Detect which cell encompasses the target text, then output its (x, y) center coordinate. 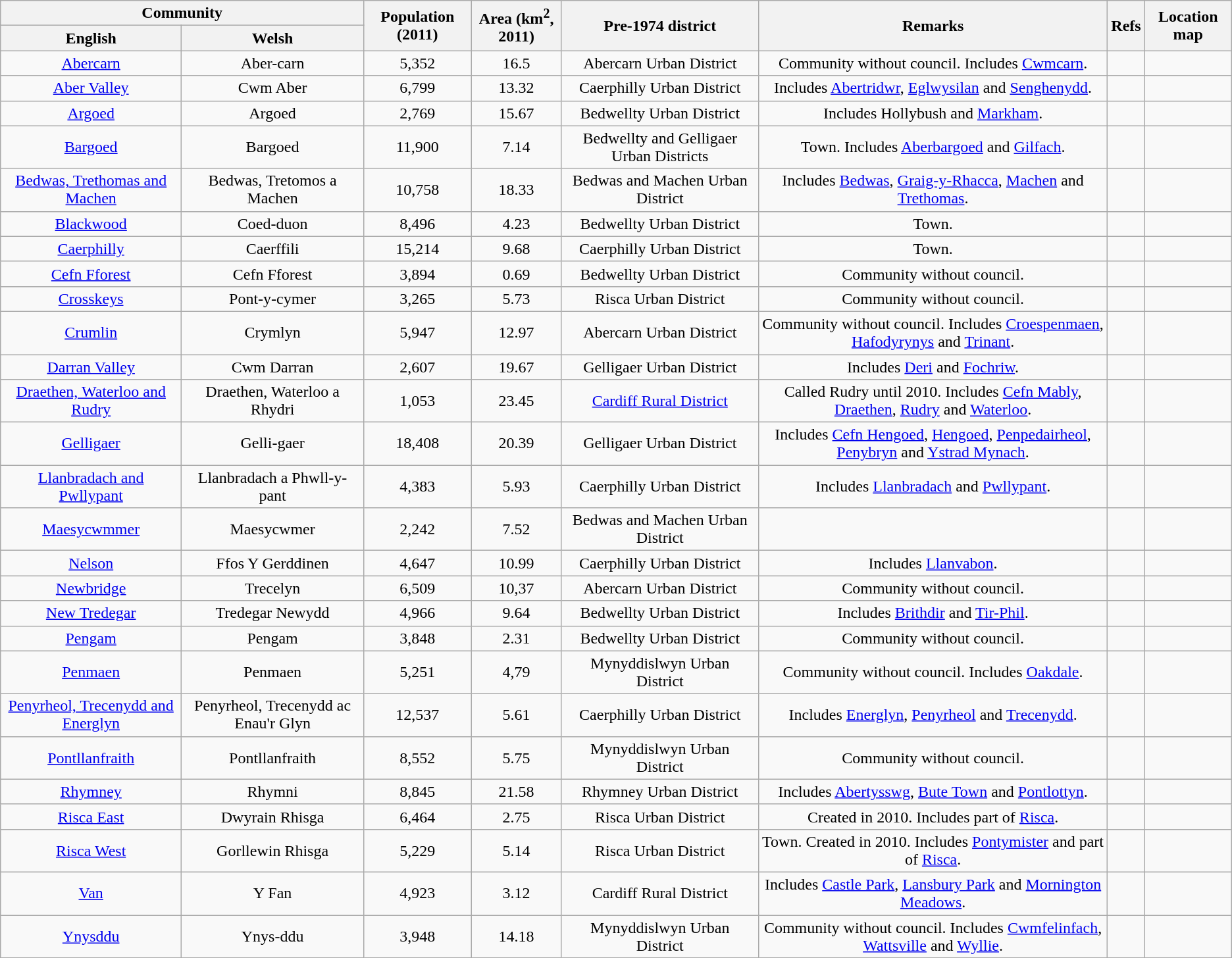
English (91, 38)
5.14 (516, 850)
9.64 (516, 613)
Includes Deri and Fochriw. (933, 366)
Crosskeys (91, 299)
Community without council. Includes Croespenmaen, Hafodyrynys and Trinant. (933, 333)
Risca East (91, 817)
Maesycwmer (272, 529)
Crumlin (91, 333)
Ffos Y Gerddinen (272, 563)
5,229 (417, 850)
Trecelyn (272, 588)
Cwm Darran (272, 366)
Rhymney Urban District (659, 792)
Community without council. Includes Cwmcarn. (933, 63)
Van (91, 894)
Called Rudry until 2010. Includes Cefn Mably, Draethen, Rudry and Waterloo. (933, 401)
9.68 (516, 249)
Community without council. Includes Cwmfelinfach, Wattsville and Wyllie. (933, 936)
Gelligaer (91, 443)
2.31 (516, 638)
10.99 (516, 563)
5,947 (417, 333)
Refs (1126, 26)
Includes Hollybush and Markham. (933, 113)
Draethen, Waterloo and Rudry (91, 401)
18.33 (516, 189)
Population (2011) (417, 26)
2,607 (417, 366)
Pont-y-cymer (272, 299)
4.23 (516, 224)
Abercarn (91, 63)
Location map (1188, 26)
Includes Llanbradach and Pwllypant. (933, 487)
19.67 (516, 366)
8,845 (417, 792)
Includes Energlyn, Penyrheol and Trecenydd. (933, 715)
5.93 (516, 487)
3,948 (417, 936)
Llanbradach and Pwllypant (91, 487)
5,352 (417, 63)
Welsh (272, 38)
Y Fan (272, 894)
Includes Brithdir and Tir-Phil. (933, 613)
4,966 (417, 613)
4,383 (417, 487)
7.14 (516, 147)
Ynysddu (91, 936)
Gorllewin Rhisga (272, 850)
Penyrheol, Trecenydd and Energlyn (91, 715)
5.61 (516, 715)
3,894 (417, 274)
5,251 (417, 672)
Nelson (91, 563)
6,509 (417, 588)
4,647 (417, 563)
Includes Llanvabon. (933, 563)
Newbridge (91, 588)
Town. Created in 2010. Includes Pontymister and part of Risca. (933, 850)
New Tredegar (91, 613)
Aber-carn (272, 63)
Community without council. Includes Oakdale. (933, 672)
6,464 (417, 817)
Darran Valley (91, 366)
21.58 (516, 792)
Rhymni (272, 792)
15,214 (417, 249)
Draethen, Waterloo a Rhydri (272, 401)
Pre-1974 district (659, 26)
3.12 (516, 894)
Includes Abertysswg, Bute Town and Pontlottyn. (933, 792)
Area (km2, 2011) (516, 26)
4,79 (516, 672)
Tredegar Newydd (272, 613)
6,799 (417, 88)
Bedwellty and Gelligaer Urban Districts (659, 147)
Gelli-gaer (272, 443)
12.97 (516, 333)
Includes Castle Park, Lansbury Park and Mornington Meadows. (933, 894)
12,537 (417, 715)
Caerffili (272, 249)
Remarks (933, 26)
Cwm Aber (272, 88)
3,265 (417, 299)
5.73 (516, 299)
Blackwood (91, 224)
20.39 (516, 443)
Penyrheol, Trecenydd ac Enau'r Glyn (272, 715)
Crymlyn (272, 333)
11,900 (417, 147)
13.32 (516, 88)
Town. Includes Aberbargoed and Gilfach. (933, 147)
Includes Bedwas, Graig-y-Rhacca, Machen and Trethomas. (933, 189)
3,848 (417, 638)
Maesycwmmer (91, 529)
10,758 (417, 189)
Bedwas, Tretomos a Machen (272, 189)
Created in 2010. Includes part of Risca. (933, 817)
4,923 (417, 894)
2,769 (417, 113)
Includes Abertridwr, Eglwysilan and Senghenydd. (933, 88)
2.75 (516, 817)
Aber Valley (91, 88)
Caerphilly (91, 249)
Includes Cefn Hengoed, Hengoed, Penpedairheol, Penybryn and Ystrad Mynach. (933, 443)
Rhymney (91, 792)
18,408 (417, 443)
15.67 (516, 113)
Llanbradach a Phwll-y-pant (272, 487)
16.5 (516, 63)
8,496 (417, 224)
14.18 (516, 936)
0.69 (516, 274)
Community (182, 13)
Ynys-ddu (272, 936)
7.52 (516, 529)
23.45 (516, 401)
8,552 (417, 758)
5.75 (516, 758)
Coed-duon (272, 224)
Bedwas, Trethomas and Machen (91, 189)
2,242 (417, 529)
Risca West (91, 850)
Dwyrain Rhisga (272, 817)
1,053 (417, 401)
10,37 (516, 588)
